For the text-containing cell, return its midpoint in (x, y) coordinate format. 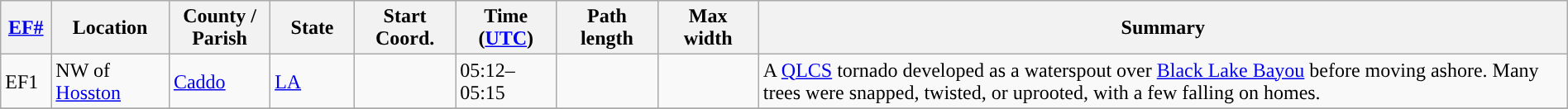
Max width (708, 28)
EF1 (26, 81)
State (313, 28)
Path length (607, 28)
Caddo (219, 81)
NW of Hosston (111, 81)
Location (111, 28)
Summary (1163, 28)
County / Parish (219, 28)
Start Coord. (404, 28)
EF# (26, 28)
Time (UTC) (506, 28)
LA (313, 81)
05:12–05:15 (506, 81)
